For the text-containing cell, return its midpoint in [X, Y] coordinate format. 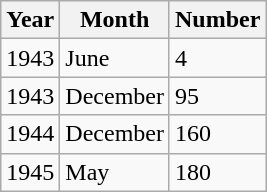
Number [217, 20]
160 [217, 134]
180 [217, 172]
June [115, 58]
May [115, 172]
Year [30, 20]
1945 [30, 172]
Month [115, 20]
1944 [30, 134]
4 [217, 58]
95 [217, 96]
